Provide the [x, y] coordinate of the cell's center where the given text is located.  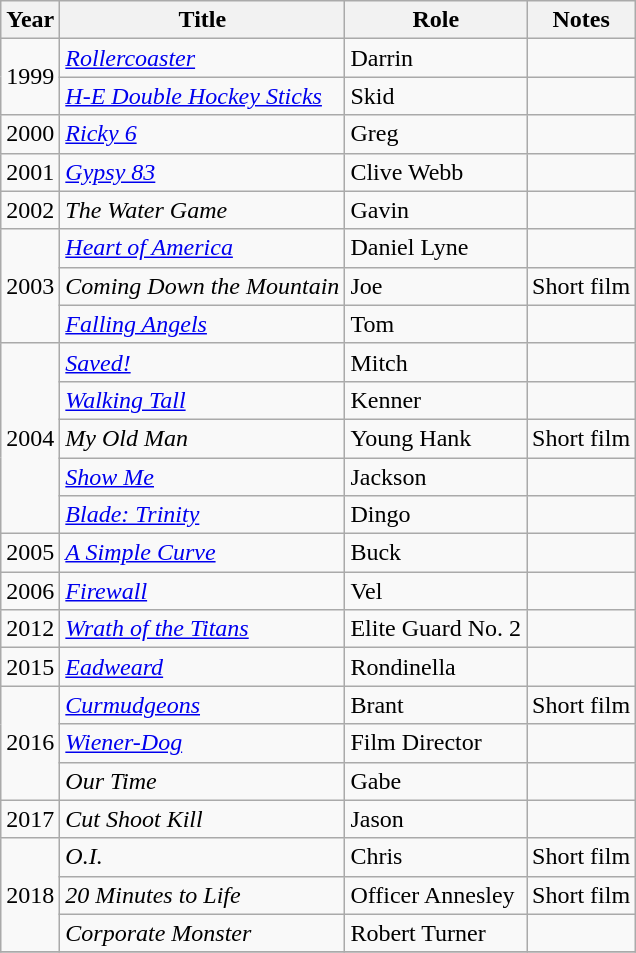
Notes [582, 20]
Daniel Lyne [436, 248]
The Water Game [202, 210]
2017 [30, 819]
Vel [436, 591]
Dingo [436, 515]
Jackson [436, 477]
Curmudgeons [202, 705]
Joe [436, 286]
O.I. [202, 857]
Gabe [436, 781]
2002 [30, 210]
2005 [30, 553]
Chris [436, 857]
2001 [30, 172]
Buck [436, 553]
Rollercoaster [202, 58]
2015 [30, 667]
Blade: Trinity [202, 515]
Gypsy 83 [202, 172]
20 Minutes to Life [202, 895]
Greg [436, 134]
H-E Double Hockey Sticks [202, 96]
Officer Annesley [436, 895]
2016 [30, 743]
Brant [436, 705]
Rondinella [436, 667]
Walking Tall [202, 400]
Cut Shoot Kill [202, 819]
Wrath of the Titans [202, 629]
2004 [30, 438]
Falling Angels [202, 324]
Role [436, 20]
Corporate Monster [202, 933]
Robert Turner [436, 933]
Elite Guard No. 2 [436, 629]
2018 [30, 895]
2012 [30, 629]
Clive Webb [436, 172]
Jason [436, 819]
Ricky 6 [202, 134]
Tom [436, 324]
Wiener-Dog [202, 743]
Show Me [202, 477]
Title [202, 20]
My Old Man [202, 438]
A Simple Curve [202, 553]
Young Hank [436, 438]
Gavin [436, 210]
Mitch [436, 362]
Coming Down the Mountain [202, 286]
Skid [436, 96]
Heart of America [202, 248]
Year [30, 20]
Saved! [202, 362]
2003 [30, 286]
2000 [30, 134]
Film Director [436, 743]
Darrin [436, 58]
Firewall [202, 591]
Our Time [202, 781]
2006 [30, 591]
Kenner [436, 400]
Eadweard [202, 667]
1999 [30, 77]
